Output the [x, y] coordinate of the center of the cell containing the given text.  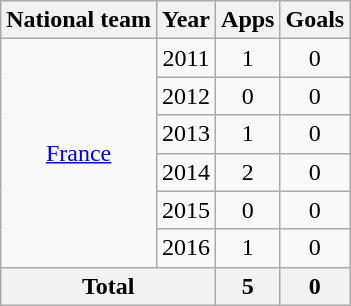
2011 [186, 58]
2012 [186, 96]
National team [79, 20]
2015 [186, 210]
2016 [186, 248]
France [79, 153]
Apps [248, 20]
Goals [315, 20]
2013 [186, 134]
Total [108, 286]
Year [186, 20]
2 [248, 172]
2014 [186, 172]
5 [248, 286]
